Locate the cell with the specified text and output its [x, y] center coordinate. 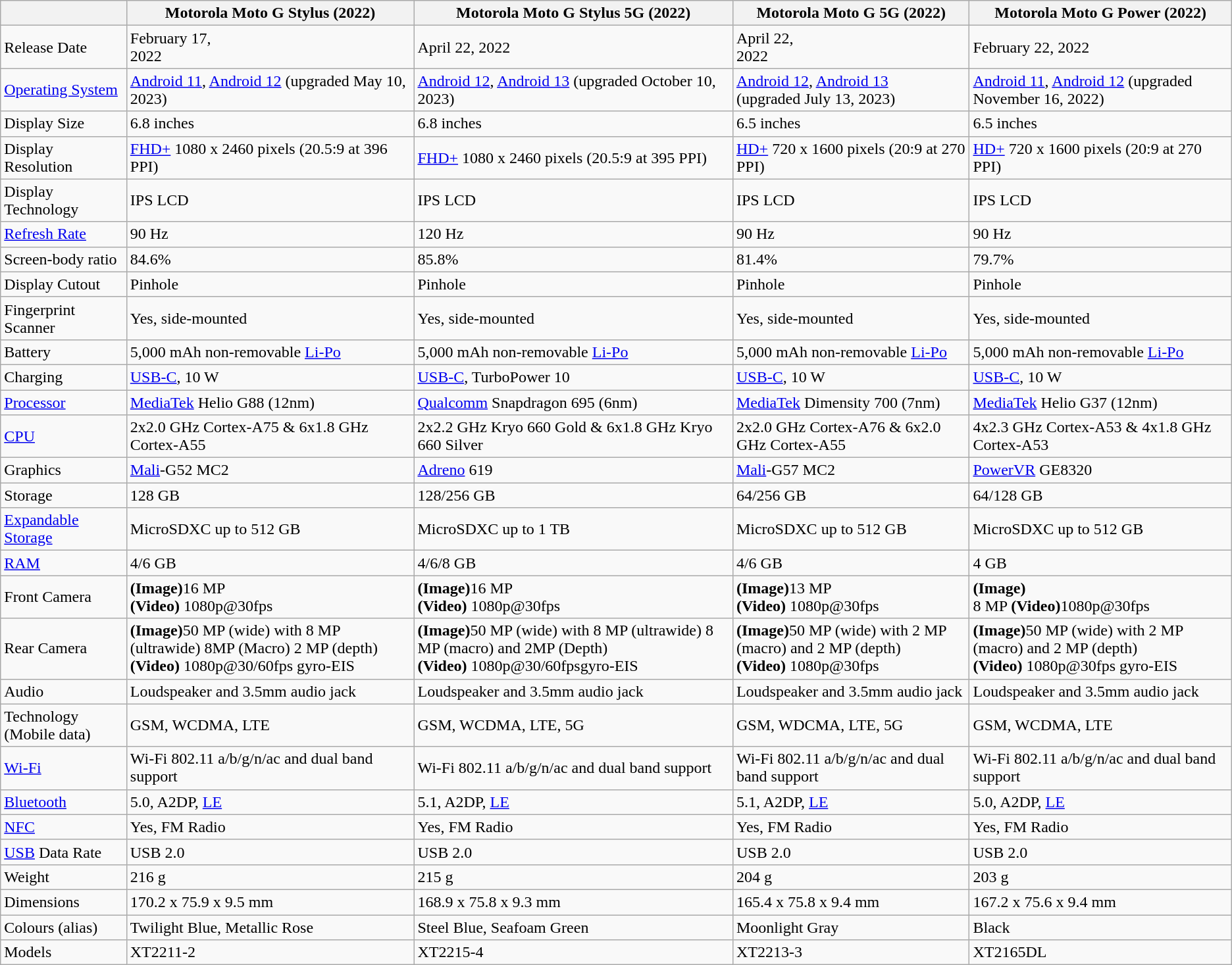
2x2.0 GHz Cortex-A76 & 6x2.0 GHz Cortex-A55 [851, 437]
February 17,2022 [270, 47]
Expandable Storage [64, 529]
64/256 GB [851, 495]
February 22, 2022 [1100, 47]
XT2165DL [1100, 953]
Steel Blue, Seafoam Green [573, 927]
Display Size [64, 124]
(Image)50 MP (wide) with 2 MP (macro) and 2 MP (depth)(Video) 1080p@30fps gyro-EIS [1100, 649]
215 g [573, 877]
81.4% [851, 259]
Release Date [64, 47]
Mali-G52 MC2 [270, 470]
Weight [64, 877]
Wi-Fi [64, 768]
Adreno 619 [573, 470]
Rear Camera [64, 649]
4x2.3 GHz Cortex-A53 & 4x1.8 GHz Cortex-A53 [1100, 437]
Operating System [64, 89]
GSM, WDCMA, LTE, 5G [851, 725]
204 g [851, 877]
Motorola Moto G Stylus (2022) [270, 13]
Display Resolution [64, 158]
4 GB [1100, 563]
64/128 GB [1100, 495]
216 g [270, 877]
Technology (Mobile data) [64, 725]
Black [1100, 927]
Motorola Moto G Power (2022) [1100, 13]
MicroSDXC up to 1 TB [573, 529]
165.4 x 75.8 x 9.4 mm [851, 902]
Android 11, Android 12 (upgraded May 10, 2023) [270, 89]
FHD+ 1080 x 2460 pixels (20.5:9 at 396 PPI) [270, 158]
MediaTek Helio G88 (12nm) [270, 402]
85.8% [573, 259]
Processor [64, 402]
XT2211-2 [270, 953]
Models [64, 953]
79.7% [1100, 259]
(Image)50 MP (wide) with 8 MP (ultrawide) 8 MP (macro) and 2MP (Depth)(Video) 1080p@30/60fpsgyro-EIS [573, 649]
USB Data Rate [64, 852]
Storage [64, 495]
CPU [64, 437]
Qualcomm Snapdragon 695 (6nm) [573, 402]
84.6% [270, 259]
Colours (alias) [64, 927]
167.2 x 75.6 x 9.4 mm [1100, 902]
Motorola Moto G Stylus 5G (2022) [573, 13]
Android 11, Android 12 (upgraded November 16, 2022) [1100, 89]
XT2215-4 [573, 953]
Android 12, Android 13 (upgraded October 10, 2023) [573, 89]
NFC [64, 827]
Android 12, Android 13(upgraded July 13, 2023) [851, 89]
MediaTek Helio G37 (12nm) [1100, 402]
Display Cutout [64, 284]
(Image)50 MP (wide) with 2 MP (macro) and 2 MP (depth)(Video) 1080p@30fps [851, 649]
128 GB [270, 495]
Display Technology [64, 200]
Screen-body ratio [64, 259]
RAM [64, 563]
USB-C, TurboPower 10 [573, 377]
120 Hz [573, 234]
203 g [1100, 877]
2x2.0 GHz Cortex-A75 & 6x1.8 GHz Cortex-A55 [270, 437]
Mali-G57 MC2 [851, 470]
GSM, WCDMA, LTE, 5G [573, 725]
(Image)50 MP (wide) with 8 MP (ultrawide) 8MP (Macro) 2 MP (depth)(Video) 1080p@30/60fps gyro-EIS [270, 649]
Motorola Moto G 5G (2022) [851, 13]
Battery [64, 352]
128/256 GB [573, 495]
Dimensions [64, 902]
Refresh Rate [64, 234]
170.2 x 75.9 x 9.5 mm [270, 902]
XT2213-3 [851, 953]
April 22,2022 [851, 47]
4/6/8 GB [573, 563]
Bluetooth [64, 802]
Graphics [64, 470]
MediaTek Dimensity 700 (7nm) [851, 402]
PowerVR GE8320 [1100, 470]
FHD+ 1080 x 2460 pixels (20.5:9 at 395 PPI) [573, 158]
Audio [64, 691]
(Image)13 MP(Video) 1080p@30fps [851, 597]
Charging [64, 377]
168.9 x 75.8 x 9.3 mm [573, 902]
Fingerprint Scanner [64, 318]
Moonlight Gray [851, 927]
Twilight Blue, Metallic Rose [270, 927]
(Image)8 MP (Video)1080p@30fps [1100, 597]
Front Camera [64, 597]
April 22, 2022 [573, 47]
2x2.2 GHz Kryo 660 Gold & 6x1.8 GHz Kryo 660 Silver [573, 437]
